Return (X, Y) of the center of cell containing provided text 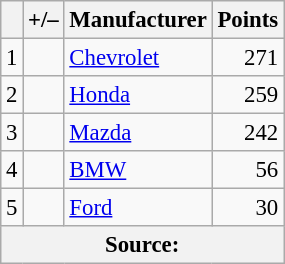
2 (12, 95)
Source: (142, 245)
+/– (44, 20)
5 (12, 208)
Honda (138, 95)
Chevrolet (138, 58)
259 (248, 95)
3 (12, 133)
Ford (138, 208)
242 (248, 133)
Points (248, 20)
1 (12, 58)
30 (248, 208)
BMW (138, 170)
Manufacturer (138, 20)
4 (12, 170)
56 (248, 170)
271 (248, 58)
Mazda (138, 133)
